Return the [x, y] coordinate for the center point of the cell that contains the specified text.  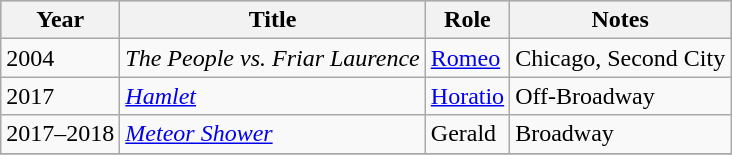
Meteor Shower [272, 134]
Role [467, 20]
Title [272, 20]
Hamlet [272, 96]
Off-Broadway [620, 96]
2017 [60, 96]
The People vs. Friar Laurence [272, 58]
Chicago, Second City [620, 58]
Gerald [467, 134]
Broadway [620, 134]
2004 [60, 58]
Year [60, 20]
Horatio [467, 96]
Notes [620, 20]
Romeo [467, 58]
2017–2018 [60, 134]
